Return the (x, y) coordinate for the center point of the cell that contains the specified text.  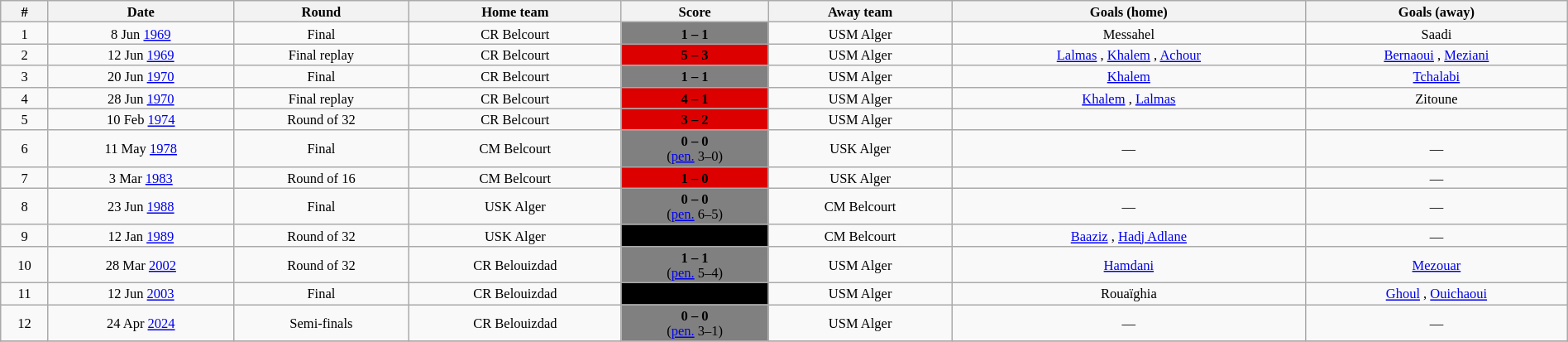
3 (25, 76)
Hamdani (1128, 264)
1 (25, 33)
4 (25, 98)
0 – 0(pen. 3–0) (695, 148)
Round of 16 (321, 177)
Khalem , Lalmas (1128, 98)
12 Jan 1989 (141, 235)
Rouaïghia (1128, 293)
0 – 0(pen. 3–1) (695, 323)
Mezouar (1437, 264)
28 Jun 1970 (141, 98)
Lalmas , Khalem , Achour (1128, 55)
5 – 3 (695, 55)
1 – 0 (695, 177)
# (25, 12)
8 Jun 1969 (141, 33)
20 Jun 1970 (141, 76)
3 – 2 (695, 119)
Date (141, 12)
5 (25, 119)
Khalem (1128, 76)
Score (695, 12)
Goals (home) (1128, 12)
11 (25, 293)
Semi-finals (321, 323)
9 (25, 235)
10 Feb 1974 (141, 119)
11 May 1978 (141, 148)
Goals (away) (1437, 12)
23 Jun 1988 (141, 206)
2 – 0 (695, 235)
24 Apr 2024 (141, 323)
Home team (515, 12)
4 – 1 (695, 98)
12 (25, 323)
10 (25, 264)
Messahel (1128, 33)
28 Mar 2002 (141, 264)
6 (25, 148)
Ghoul , Ouichaoui (1437, 293)
8 (25, 206)
2 (25, 55)
Baaziz , Hadj Adlane (1128, 235)
Round (321, 12)
Away team (860, 12)
Bernaoui , Meziani (1437, 55)
1 – 1(pen. 5–4) (695, 264)
Tchalabi (1437, 76)
7 (25, 177)
Saadi (1437, 33)
Zitoune (1437, 98)
1 – 2 (695, 293)
0 – 0(pen. 6–5) (695, 206)
12 Jun 2003 (141, 293)
3 Mar 1983 (141, 177)
12 Jun 1969 (141, 55)
